Pinpoint the cell where the given text exists, returning its (x, y) midpoint coordinate. 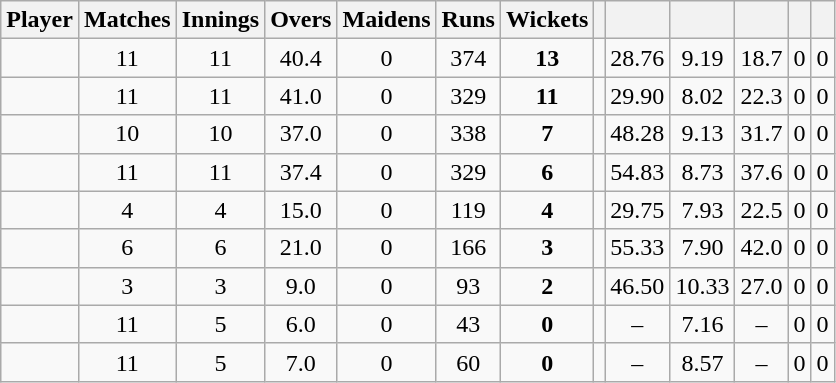
119 (468, 210)
41.0 (301, 96)
48.28 (638, 134)
7.90 (702, 248)
8.02 (702, 96)
60 (468, 362)
43 (468, 324)
22.5 (762, 210)
37.6 (762, 172)
8.73 (702, 172)
Overs (301, 20)
54.83 (638, 172)
22.3 (762, 96)
28.76 (638, 58)
9.0 (301, 286)
7 (546, 134)
13 (546, 58)
93 (468, 286)
374 (468, 58)
Wickets (546, 20)
7.0 (301, 362)
37.4 (301, 172)
29.90 (638, 96)
338 (468, 134)
Innings (220, 20)
Player (40, 20)
Maidens (386, 20)
7.93 (702, 210)
7.16 (702, 324)
8.57 (702, 362)
40.4 (301, 58)
9.13 (702, 134)
10.33 (702, 286)
37.0 (301, 134)
15.0 (301, 210)
42.0 (762, 248)
18.7 (762, 58)
55.33 (638, 248)
Matches (127, 20)
21.0 (301, 248)
27.0 (762, 286)
2 (546, 286)
Runs (468, 20)
31.7 (762, 134)
29.75 (638, 210)
46.50 (638, 286)
9.19 (702, 58)
6.0 (301, 324)
166 (468, 248)
